Detect which cell encompasses the target text, then output its [X, Y] center coordinate. 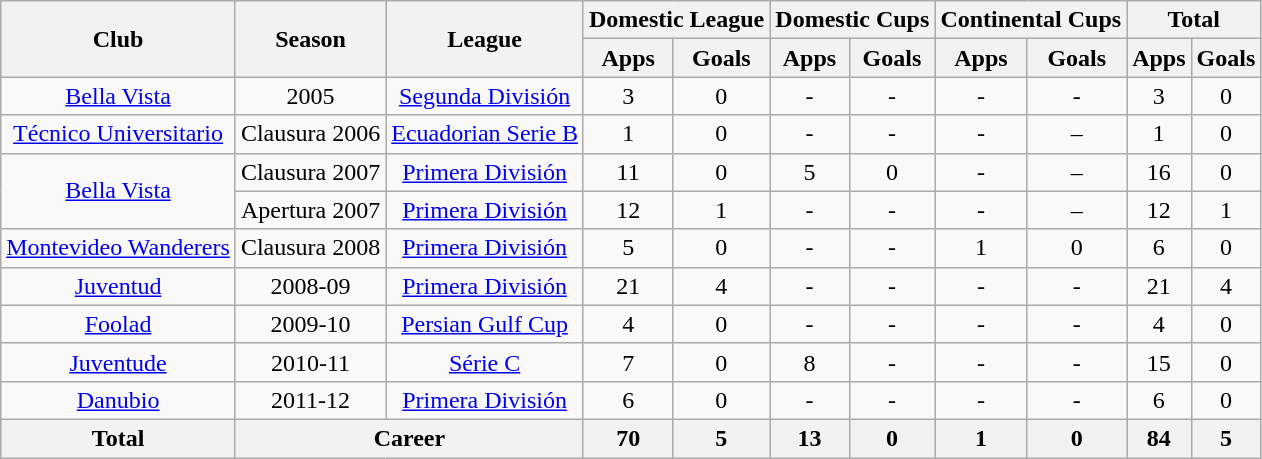
Danubio [118, 400]
16 [1159, 172]
Clausura 2006 [310, 134]
Season [310, 39]
Juventud [118, 286]
2008-09 [310, 286]
11 [628, 172]
Série C [485, 362]
Domestic Cups [852, 20]
70 [628, 438]
2010-11 [310, 362]
Técnico Universitario [118, 134]
League [485, 39]
8 [810, 362]
Segunda División [485, 96]
2009-10 [310, 324]
2011-12 [310, 400]
Juventude [118, 362]
Persian Gulf Cup [485, 324]
Domestic League [676, 20]
Club [118, 39]
13 [810, 438]
Foolad [118, 324]
Career [409, 438]
Montevideo Wanderers [118, 248]
2005 [310, 96]
Clausura 2007 [310, 172]
Continental Cups [1031, 20]
7 [628, 362]
84 [1159, 438]
Apertura 2007 [310, 210]
Ecuadorian Serie B [485, 134]
15 [1159, 362]
Clausura 2008 [310, 248]
